Find where the given text appears and provide that cell's center as [x, y] coordinate. 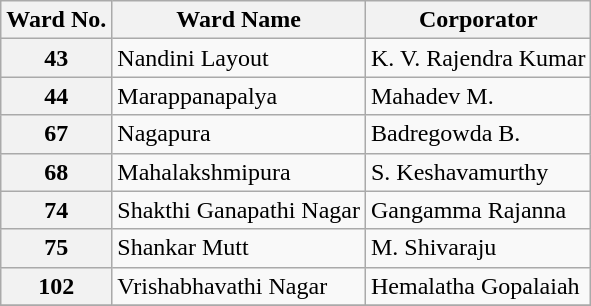
43 [56, 58]
Shankar Mutt [239, 248]
Mahalakshmipura [239, 172]
Badregowda B. [478, 134]
44 [56, 96]
102 [56, 286]
Nandini Layout [239, 58]
Ward Name [239, 20]
K. V. Rajendra Kumar [478, 58]
Corporator [478, 20]
67 [56, 134]
Vrishabhavathi Nagar [239, 286]
Ward No. [56, 20]
Mahadev M. [478, 96]
Marappanapalya [239, 96]
68 [56, 172]
75 [56, 248]
M. Shivaraju [478, 248]
Nagapura [239, 134]
S. Keshavamurthy [478, 172]
Shakthi Ganapathi Nagar [239, 210]
74 [56, 210]
Gangamma Rajanna [478, 210]
Hemalatha Gopalaiah [478, 286]
